Output the (x, y) coordinate of the center of the cell containing the given text.  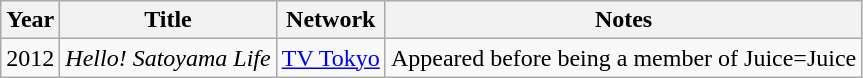
Network (330, 20)
Year (30, 20)
Title (168, 20)
TV Tokyo (330, 58)
Notes (623, 20)
2012 (30, 58)
Appeared before being a member of Juice=Juice (623, 58)
Hello! Satoyama Life (168, 58)
